From the cell containing the given text, extract its center point as [X, Y] coordinate. 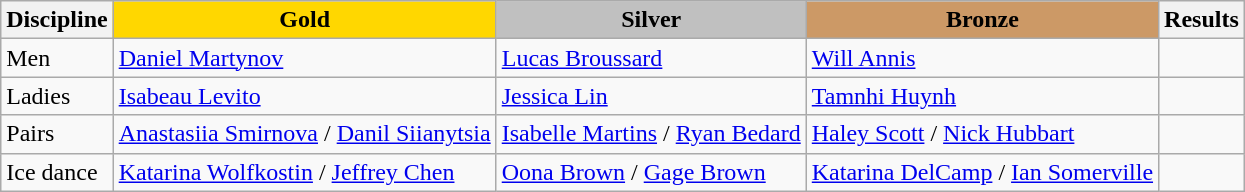
Lucas Broussard [651, 58]
Anastasiia Smirnova / Danil Siianytsia [304, 134]
Ice dance [57, 172]
Daniel Martynov [304, 58]
Katarina DelCamp / Ian Somerville [982, 172]
Isabelle Martins / Ryan Bedard [651, 134]
Results [1202, 20]
Pairs [57, 134]
Gold [304, 20]
Ladies [57, 96]
Men [57, 58]
Isabeau Levito [304, 96]
Oona Brown / Gage Brown [651, 172]
Will Annis [982, 58]
Bronze [982, 20]
Haley Scott / Nick Hubbart [982, 134]
Katarina Wolfkostin / Jeffrey Chen [304, 172]
Discipline [57, 20]
Tamnhi Huynh [982, 96]
Silver [651, 20]
Jessica Lin [651, 96]
